Extract the (x, y) coordinate from the center of the cell holding the provided text.  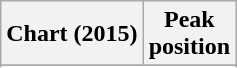
Chart (2015) (72, 34)
Peakposition (189, 34)
